Return [x, y] of the center of cell containing provided text 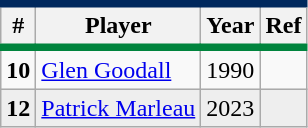
12 [18, 108]
Year [230, 26]
# [18, 26]
1990 [230, 68]
Ref [284, 26]
2023 [230, 108]
Patrick Marleau [118, 108]
10 [18, 68]
Player [118, 26]
Glen Goodall [118, 68]
